Pinpoint the cell where the given text exists, returning its [x, y] midpoint coordinate. 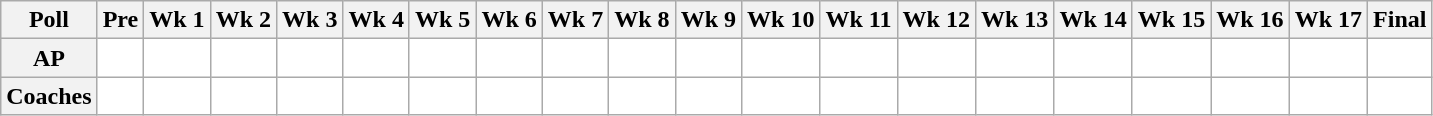
Wk 6 [509, 20]
Wk 2 [243, 20]
Wk 15 [1171, 20]
Wk 1 [177, 20]
Wk 9 [708, 20]
Wk 3 [310, 20]
Wk 16 [1250, 20]
Wk 4 [376, 20]
Wk 11 [858, 20]
Wk 8 [642, 20]
Pre [120, 20]
Wk 14 [1093, 20]
Wk 12 [936, 20]
Wk 5 [442, 20]
Wk 17 [1328, 20]
Wk 7 [575, 20]
Poll [49, 20]
Wk 10 [781, 20]
Coaches [49, 96]
AP [49, 58]
Wk 13 [1014, 20]
Final [1400, 20]
